Find where the given text appears and provide that cell's center as [x, y] coordinate. 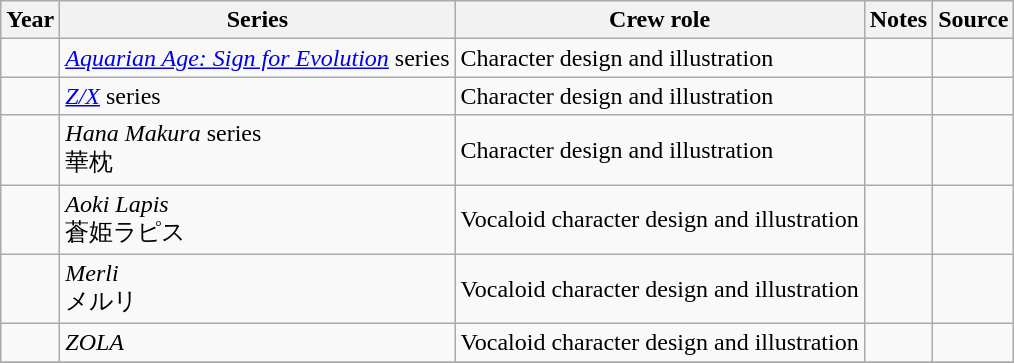
Source [974, 20]
Z/X series [258, 96]
Hana Makura series 華枕 [258, 150]
Crew role [660, 20]
ZOLA [258, 343]
Notes [898, 20]
Aoki Lapis蒼姫ラピス [258, 219]
Aquarian Age: Sign for Evolution series [258, 58]
Series [258, 20]
Year [30, 20]
Merliメルリ [258, 289]
